Search for the cell housing the specified text and yield its [x, y] center coordinate. 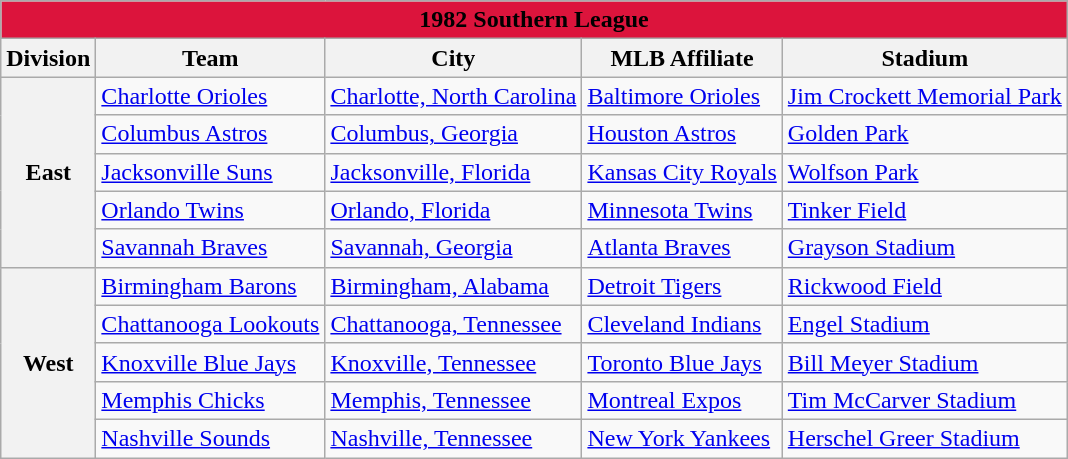
1982 Southern League [534, 20]
Birmingham, Alabama [454, 286]
Columbus Astros [210, 134]
Grayson Stadium [924, 248]
Jim Crockett Memorial Park [924, 96]
Tim McCarver Stadium [924, 400]
Kansas City Royals [682, 172]
Chattanooga, Tennessee [454, 324]
Charlotte Orioles [210, 96]
Memphis, Tennessee [454, 400]
Herschel Greer Stadium [924, 438]
West [48, 362]
Detroit Tigers [682, 286]
Memphis Chicks [210, 400]
Baltimore Orioles [682, 96]
Golden Park [924, 134]
Toronto Blue Jays [682, 362]
Savannah Braves [210, 248]
Charlotte, North Carolina [454, 96]
Stadium [924, 58]
Bill Meyer Stadium [924, 362]
Rickwood Field [924, 286]
Minnesota Twins [682, 210]
Knoxville, Tennessee [454, 362]
Columbus, Georgia [454, 134]
Wolfson Park [924, 172]
Montreal Expos [682, 400]
Birmingham Barons [210, 286]
Team [210, 58]
Orlando, Florida [454, 210]
New York Yankees [682, 438]
East [48, 172]
Orlando Twins [210, 210]
Engel Stadium [924, 324]
Savannah, Georgia [454, 248]
MLB Affiliate [682, 58]
Jacksonville, Florida [454, 172]
Nashville, Tennessee [454, 438]
Cleveland Indians [682, 324]
Atlanta Braves [682, 248]
Chattanooga Lookouts [210, 324]
Nashville Sounds [210, 438]
Knoxville Blue Jays [210, 362]
City [454, 58]
Tinker Field [924, 210]
Houston Astros [682, 134]
Jacksonville Suns [210, 172]
Division [48, 58]
